From the cell containing the given text, extract its center point as (X, Y) coordinate. 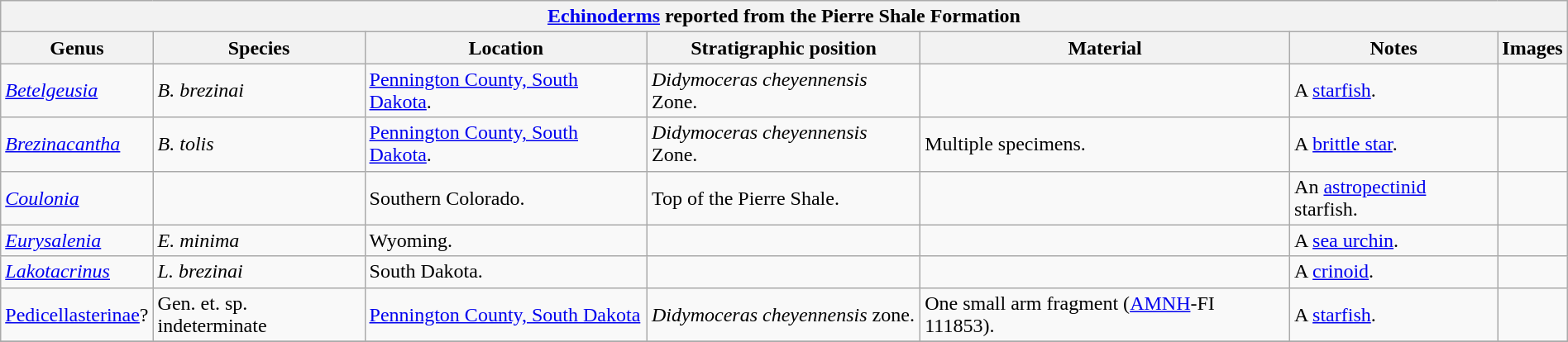
Material (1105, 48)
Top of the Pierre Shale. (783, 198)
One small arm fragment (AMNH-FI 111853). (1105, 314)
Images (1532, 48)
B. brezinai (259, 91)
South Dakota. (506, 272)
Echinoderms reported from the Pierre Shale Formation (784, 17)
Pennington County, South Dakota (506, 314)
An astropectinid starfish. (1394, 198)
Location (506, 48)
Southern Colorado. (506, 198)
Species (259, 48)
L. brezinai (259, 272)
Genus (77, 48)
Brezinacantha (77, 144)
Betelgeusia (77, 91)
B. tolis (259, 144)
Wyoming. (506, 240)
Didymoceras cheyennensis zone. (783, 314)
Eurysalenia (77, 240)
Lakotacrinus (77, 272)
Stratigraphic position (783, 48)
E. minima (259, 240)
A sea urchin. (1394, 240)
Gen. et. sp. indeterminate (259, 314)
Notes (1394, 48)
A crinoid. (1394, 272)
Multiple specimens. (1105, 144)
Coulonia (77, 198)
A brittle star. (1394, 144)
Pedicellasterinae? (77, 314)
